Search for the cell housing the specified text and yield its (X, Y) center coordinate. 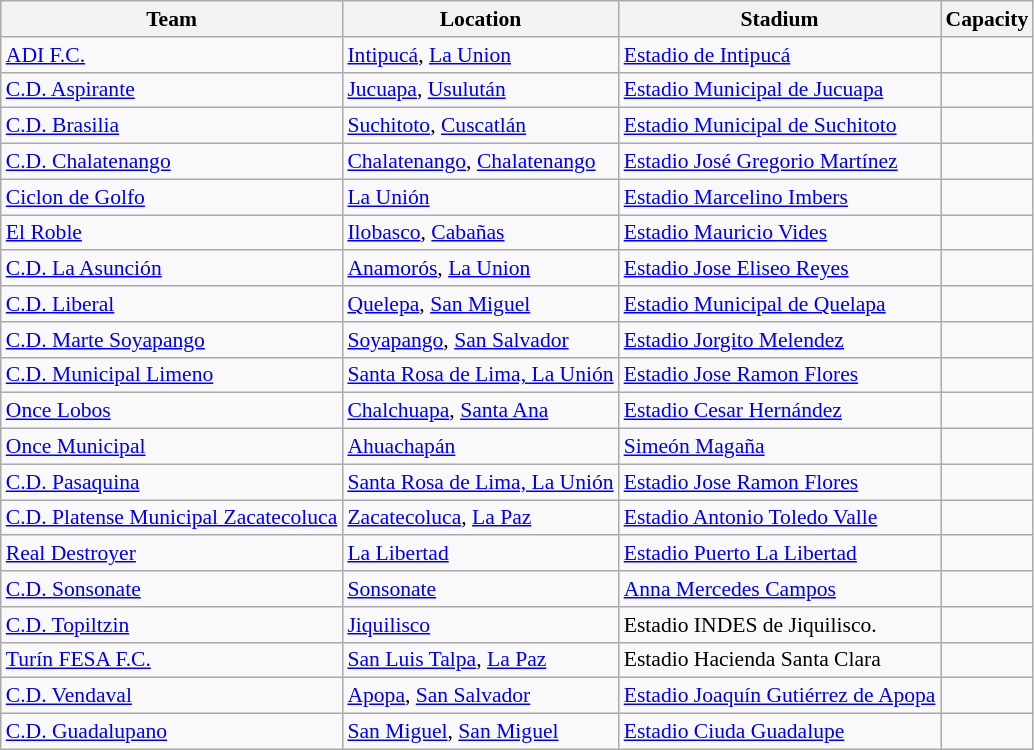
C.D. La Asunción (172, 269)
C.D. Marte Soyapango (172, 340)
Ilobasco, Cabañas (480, 233)
El Roble (172, 233)
Quelepa, San Miguel (480, 304)
Once Lobos (172, 411)
C.D. Guadalupano (172, 732)
C.D. Pasaquina (172, 482)
Stadium (780, 19)
Ciclon de Golfo (172, 197)
Estadio Puerto La Libertad (780, 554)
Soyapango, San Salvador (480, 340)
Estadio Ciuda Guadalupe (780, 732)
Simeón Magaña (780, 447)
Anamorós, La Union (480, 269)
Estadio Hacienda Santa Clara (780, 660)
Estadio José Gregorio Martínez (780, 162)
Zacatecoluca, La Paz (480, 518)
C.D. Brasilia (172, 126)
La Unión (480, 197)
Team (172, 19)
Capacity (986, 19)
Location (480, 19)
C.D. Chalatenango (172, 162)
C.D. Municipal Limeno (172, 375)
Jiquilisco (480, 625)
Estadio Joaquín Gutiérrez de Apopa (780, 696)
ADI F.C. (172, 55)
Suchitoto, Cuscatlán (480, 126)
C.D. Aspirante (172, 90)
C.D. Vendaval (172, 696)
Intipucá, La Union (480, 55)
C.D. Liberal (172, 304)
Apopa, San Salvador (480, 696)
San Miguel, San Miguel (480, 732)
Estadio Marcelino Imbers (780, 197)
Estadio Jose Eliseo Reyes (780, 269)
Ahuachapán (480, 447)
Estadio INDES de Jiquilisco. (780, 625)
Estadio de Intipucá (780, 55)
Estadio Antonio Toledo Valle (780, 518)
Once Municipal (172, 447)
Turín FESA F.C. (172, 660)
Sonsonate (480, 589)
Chalchuapa, Santa Ana (480, 411)
Estadio Municipal de Jucuapa (780, 90)
Estadio Jorgito Melendez (780, 340)
Real Destroyer (172, 554)
San Luis Talpa, La Paz (480, 660)
Chalatenango, Chalatenango (480, 162)
C.D. Platense Municipal Zacatecoluca (172, 518)
Estadio Municipal de Suchitoto (780, 126)
C.D. Topiltzin (172, 625)
Estadio Municipal de Quelapa (780, 304)
Estadio Cesar Hernández (780, 411)
C.D. Sonsonate (172, 589)
Estadio Mauricio Vides (780, 233)
Anna Mercedes Campos (780, 589)
La Libertad (480, 554)
Jucuapa, Usulután (480, 90)
